Pinpoint the cell where the given text exists, returning its [x, y] midpoint coordinate. 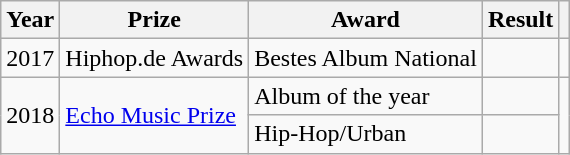
2017 [30, 58]
Album of the year [366, 96]
Hip-Hop/Urban [366, 134]
Result [520, 20]
Echo Music Prize [154, 115]
Award [366, 20]
Year [30, 20]
2018 [30, 115]
Hiphop.de Awards [154, 58]
Bestes Album National [366, 58]
Prize [154, 20]
